Locate the cell with the specified text and output its [X, Y] center coordinate. 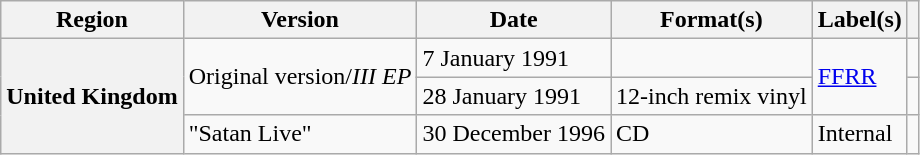
30 December 1996 [514, 134]
"Satan Live" [300, 134]
Original version/III EP [300, 77]
Version [300, 20]
Region [92, 20]
Date [514, 20]
Internal [860, 134]
12-inch remix vinyl [712, 96]
28 January 1991 [514, 96]
United Kingdom [92, 96]
FFRR [860, 77]
Label(s) [860, 20]
Format(s) [712, 20]
CD [712, 134]
7 January 1991 [514, 58]
